Scan for the cell matching the given text and deliver its (X, Y) coordinate at center. 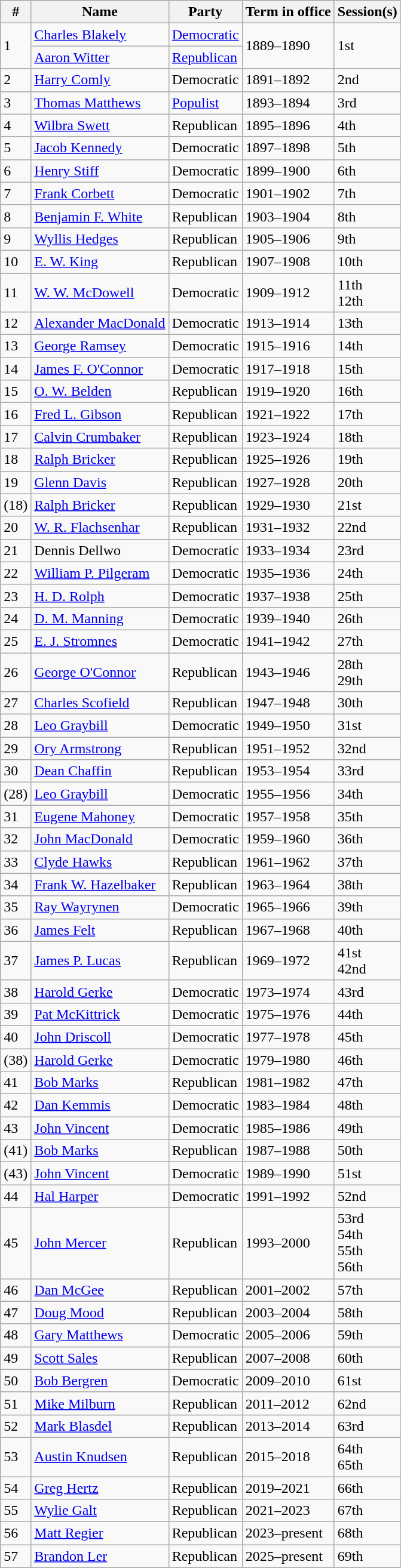
44th (367, 1014)
35th (367, 817)
62nd (367, 1403)
2023–present (288, 1533)
James P. Lucas (100, 961)
27th (367, 641)
30 (16, 771)
29 (16, 748)
7 (16, 193)
Bob Bergren (100, 1381)
Dan Kemmis (100, 1105)
2019–2021 (288, 1488)
H. D. Rolph (100, 596)
E. W. King (100, 261)
1939–1940 (288, 618)
37th (367, 862)
Matt Regier (100, 1533)
Wyllis Hedges (100, 239)
67th (367, 1511)
17th (367, 414)
1903–1904 (288, 216)
45th (367, 1037)
23rd (367, 550)
1933–1934 (288, 550)
16th (367, 392)
1907–1908 (288, 261)
8th (367, 216)
1969–1972 (288, 961)
2nd (367, 80)
43 (16, 1128)
3rd (367, 103)
34th (367, 794)
17 (16, 437)
2001–2002 (288, 1290)
21 (16, 550)
George O'Connor (100, 672)
2021–2023 (288, 1511)
68th (367, 1533)
Mike Milburn (100, 1403)
43rd (367, 991)
19 (16, 482)
1 (16, 46)
24th (367, 573)
27 (16, 703)
10th (367, 261)
6th (367, 171)
13 (16, 346)
36th (367, 839)
1989–1990 (288, 1173)
1963–1964 (288, 885)
1st (367, 46)
Eugene Mahoney (100, 817)
15th (367, 369)
4 (16, 125)
1901–1902 (288, 193)
2009–2010 (288, 1381)
1909–1912 (288, 292)
Frank W. Hazelbaker (100, 885)
49th (367, 1128)
(18) (16, 505)
D. M. Manning (100, 618)
42 (16, 1105)
1895–1896 (288, 125)
11th12th (367, 292)
O. W. Belden (100, 392)
25 (16, 641)
50th (367, 1151)
1917–1918 (288, 369)
1923–1924 (288, 437)
1931–1932 (288, 528)
60th (367, 1358)
1921–1922 (288, 414)
20th (367, 482)
Glenn Davis (100, 482)
26 (16, 672)
1975–1976 (288, 1014)
56 (16, 1533)
Dan McGee (100, 1290)
48th (367, 1105)
16 (16, 414)
47 (16, 1313)
1973–1974 (288, 991)
1893–1894 (288, 103)
45 (16, 1243)
1935–1936 (288, 573)
35 (16, 907)
32 (16, 839)
37 (16, 961)
12 (16, 324)
James Felt (100, 930)
Charles Blakely (100, 35)
8 (16, 216)
6 (16, 171)
13th (367, 324)
1943–1946 (288, 672)
George Ramsey (100, 346)
39 (16, 1014)
W. R. Flachsenhar (100, 528)
39th (367, 907)
22nd (367, 528)
40 (16, 1037)
John Driscoll (100, 1037)
1983–1984 (288, 1105)
28th29th (367, 672)
55 (16, 1511)
John Mercer (100, 1243)
2007–2008 (288, 1358)
33 (16, 862)
1889–1890 (288, 46)
1977–1978 (288, 1037)
1947–1948 (288, 703)
1951–1952 (288, 748)
3 (16, 103)
69th (367, 1556)
Scott Sales (100, 1358)
41st42nd (367, 961)
Populist (206, 103)
2011–2012 (288, 1403)
1927–1928 (288, 482)
54 (16, 1488)
Hal Harper (100, 1196)
1985–1986 (288, 1128)
1913–1914 (288, 324)
36 (16, 930)
1905–1906 (288, 239)
1897–1898 (288, 148)
9th (367, 239)
14th (367, 346)
Aaron Witter (100, 57)
# (16, 12)
32nd (367, 748)
Frank Corbett (100, 193)
Fred L. Gibson (100, 414)
Pat McKittrick (100, 1014)
1949–1950 (288, 726)
1899–1900 (288, 171)
31 (16, 817)
58th (367, 1313)
9 (16, 239)
10 (16, 261)
1993–2000 (288, 1243)
63rd (367, 1426)
Jacob Kennedy (100, 148)
(41) (16, 1151)
28 (16, 726)
7th (367, 193)
1925–1926 (288, 460)
1961–1962 (288, 862)
46 (16, 1290)
2005–2006 (288, 1335)
1987–1988 (288, 1151)
1955–1956 (288, 794)
1953–1954 (288, 771)
E. J. Stromnes (100, 641)
(43) (16, 1173)
11 (16, 292)
2 (16, 80)
47th (367, 1083)
Session(s) (367, 12)
1929–1930 (288, 505)
41 (16, 1083)
18 (16, 460)
51 (16, 1403)
25th (367, 596)
1941–1942 (288, 641)
1919–1920 (288, 392)
1979–1980 (288, 1059)
Term in office (288, 12)
1937–1938 (288, 596)
W. W. McDowell (100, 292)
48 (16, 1335)
Harry Comly (100, 80)
James F. O'Connor (100, 369)
57 (16, 1556)
24 (16, 618)
52nd (367, 1196)
57th (367, 1290)
Ory Armstrong (100, 748)
61st (367, 1381)
John MacDonald (100, 839)
Dean Chaffin (100, 771)
Dennis Dellwo (100, 550)
Greg Hertz (100, 1488)
15 (16, 392)
30th (367, 703)
53rd54th55th56th (367, 1243)
22 (16, 573)
4th (367, 125)
33rd (367, 771)
5 (16, 148)
23 (16, 596)
Name (100, 12)
2025–present (288, 1556)
59th (367, 1335)
49 (16, 1358)
1991–1992 (288, 1196)
46th (367, 1059)
5th (367, 148)
Alexander MacDonald (100, 324)
64th65th (367, 1456)
50 (16, 1381)
Doug Mood (100, 1313)
(28) (16, 794)
Ray Wayrynen (100, 907)
Wylie Galt (100, 1511)
Austin Knudsen (100, 1456)
1967–1968 (288, 930)
2015–2018 (288, 1456)
Wilbra Swett (100, 125)
William P. Pilgeram (100, 573)
40th (367, 930)
21st (367, 505)
Benjamin F. White (100, 216)
Calvin Crumbaker (100, 437)
1981–1982 (288, 1083)
18th (367, 437)
53 (16, 1456)
26th (367, 618)
51st (367, 1173)
31st (367, 726)
1915–1916 (288, 346)
(38) (16, 1059)
20 (16, 528)
66th (367, 1488)
Thomas Matthews (100, 103)
1965–1966 (288, 907)
2003–2004 (288, 1313)
Gary Matthews (100, 1335)
Party (206, 12)
19th (367, 460)
Clyde Hawks (100, 862)
Henry Stiff (100, 171)
1891–1892 (288, 80)
Mark Blasdel (100, 1426)
38 (16, 991)
44 (16, 1196)
Brandon Ler (100, 1556)
1959–1960 (288, 839)
34 (16, 885)
38th (367, 885)
1957–1958 (288, 817)
Charles Scofield (100, 703)
14 (16, 369)
2013–2014 (288, 1426)
52 (16, 1426)
